Scan for the cell matching the given text and deliver its (X, Y) coordinate at center. 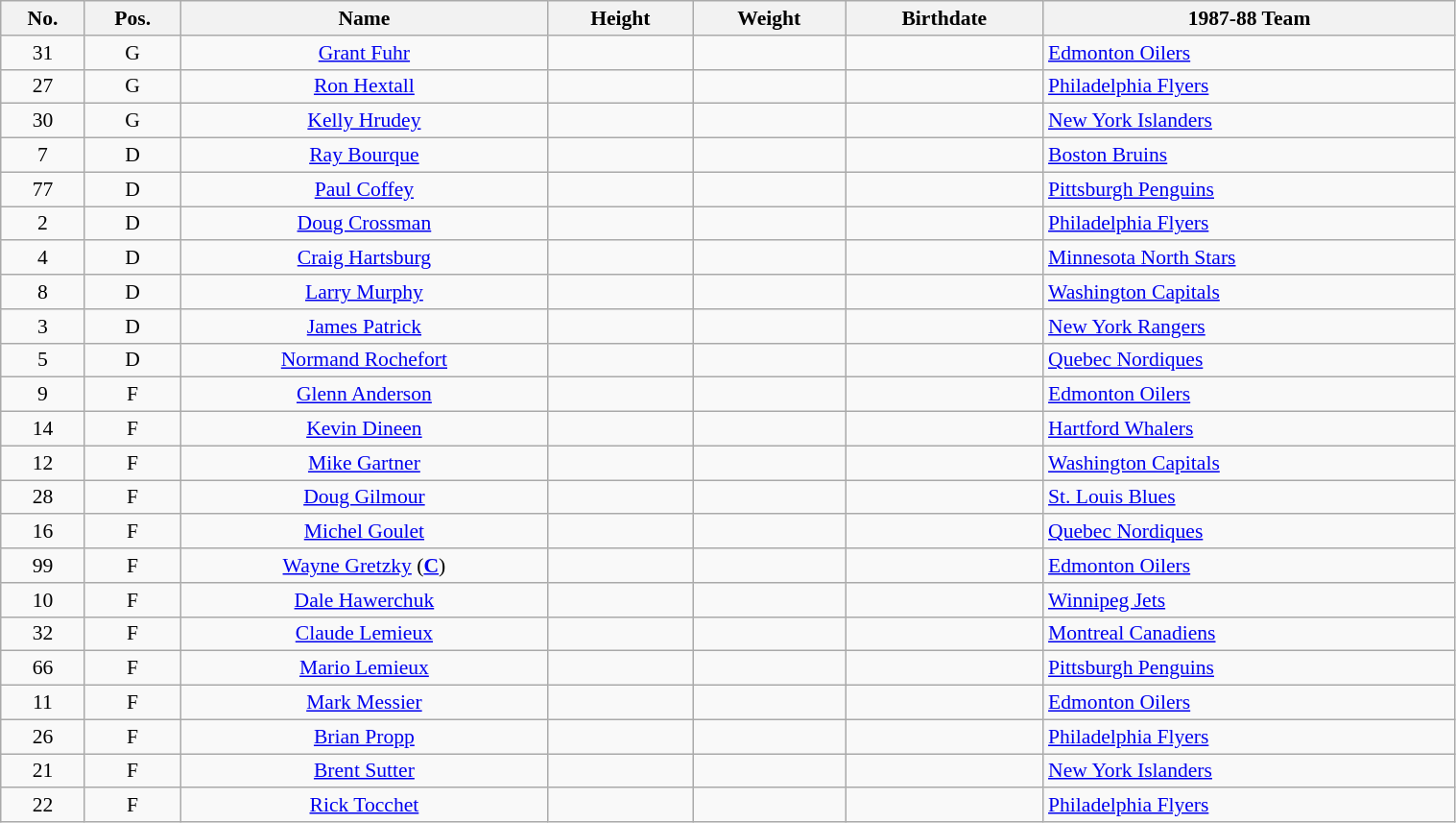
Rick Tocchet (365, 806)
Dale Hawerchuk (365, 600)
New York Rangers (1250, 327)
Larry Murphy (365, 292)
Mario Lemieux (365, 668)
31 (42, 53)
12 (42, 463)
14 (42, 429)
Normand Rochefort (365, 360)
27 (42, 86)
Minnesota North Stars (1250, 258)
Boston Bruins (1250, 156)
22 (42, 806)
Doug Gilmour (365, 497)
32 (42, 634)
Paul Coffey (365, 189)
66 (42, 668)
Ron Hextall (365, 86)
Kelly Hrudey (365, 121)
Ray Bourque (365, 156)
James Patrick (365, 327)
Brian Propp (365, 737)
Hartford Whalers (1250, 429)
7 (42, 156)
77 (42, 189)
St. Louis Blues (1250, 497)
Brent Sutter (365, 771)
8 (42, 292)
Michel Goulet (365, 532)
Name (365, 18)
No. (42, 18)
26 (42, 737)
1987-88 Team (1250, 18)
Claude Lemieux (365, 634)
9 (42, 395)
21 (42, 771)
Mark Messier (365, 703)
Doug Crossman (365, 224)
Montreal Canadiens (1250, 634)
30 (42, 121)
Craig Hartsburg (365, 258)
Height (620, 18)
Mike Gartner (365, 463)
5 (42, 360)
Pos. (132, 18)
Wayne Gretzky (C) (365, 566)
Kevin Dineen (365, 429)
10 (42, 600)
Grant Fuhr (365, 53)
Birthdate (944, 18)
Winnipeg Jets (1250, 600)
11 (42, 703)
3 (42, 327)
16 (42, 532)
2 (42, 224)
Glenn Anderson (365, 395)
4 (42, 258)
99 (42, 566)
28 (42, 497)
Weight (770, 18)
